From the cell containing the given text, extract its center point as [X, Y] coordinate. 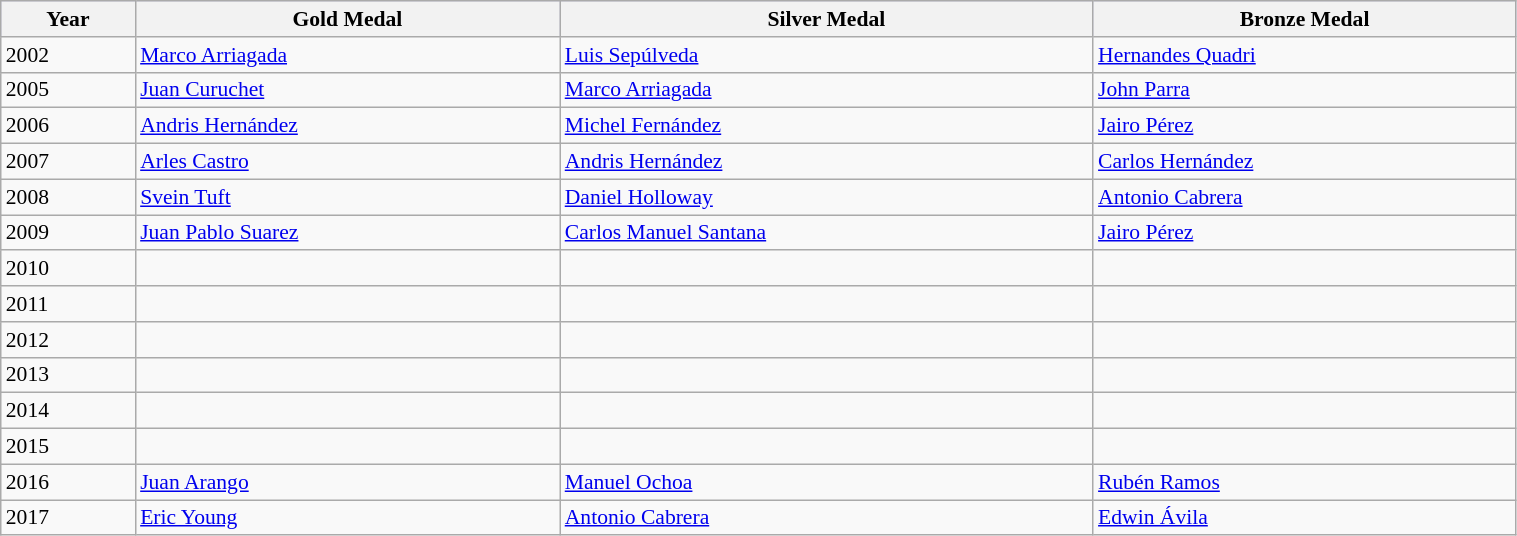
Daniel Holloway [826, 197]
2006 [68, 126]
2017 [68, 518]
Luis Sepúlveda [826, 55]
2015 [68, 447]
Gold Medal [348, 19]
Juan Curuchet [348, 90]
2011 [68, 304]
John Parra [1304, 90]
Eric Young [348, 518]
2010 [68, 269]
2008 [68, 197]
Juan Arango [348, 482]
Juan Pablo Suarez [348, 233]
2014 [68, 411]
2002 [68, 55]
2005 [68, 90]
2013 [68, 375]
Bronze Medal [1304, 19]
Michel Fernández [826, 126]
Edwin Ávila [1304, 518]
Svein Tuft [348, 197]
2016 [68, 482]
Manuel Ochoa [826, 482]
Carlos Hernández [1304, 162]
2007 [68, 162]
Carlos Manuel Santana [826, 233]
Hernandes Quadri [1304, 55]
Arles Castro [348, 162]
2009 [68, 233]
Rubén Ramos [1304, 482]
Silver Medal [826, 19]
2012 [68, 340]
Year [68, 19]
